For the text-containing cell, return its midpoint in (x, y) coordinate format. 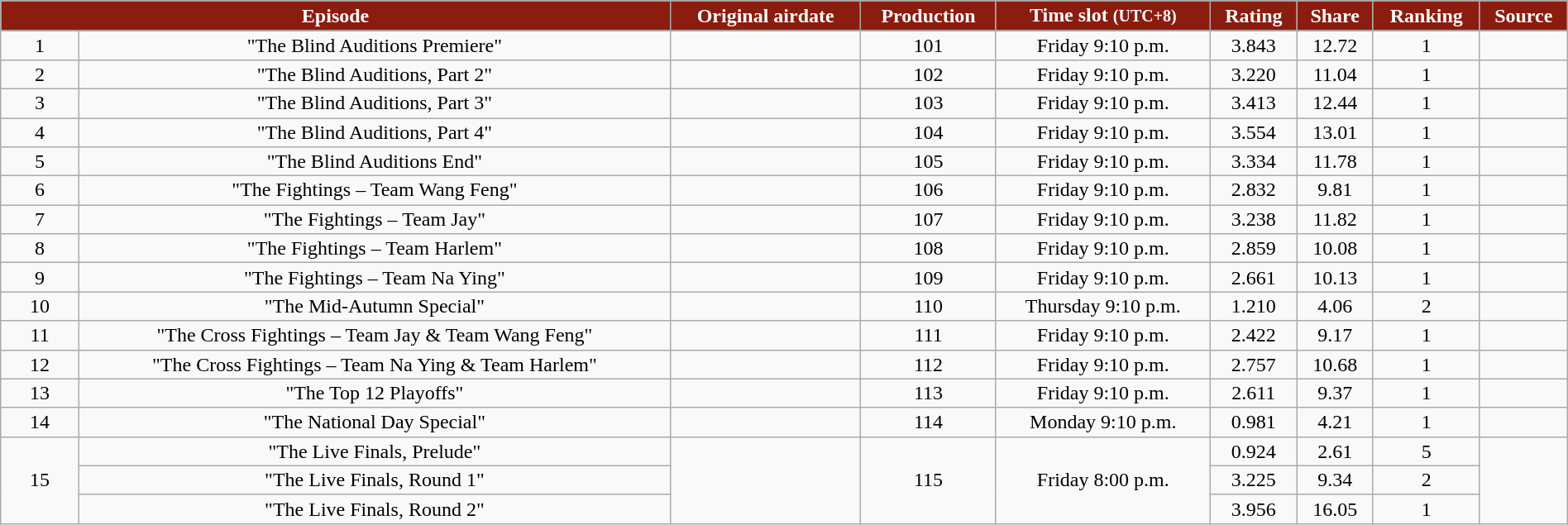
9 (40, 278)
"The Blind Auditions, Part 3" (374, 103)
Friday 8:00 p.m. (1103, 480)
"The Live Finals, Prelude" (374, 451)
111 (928, 336)
"The National Day Special" (374, 422)
"The Top 12 Playoffs" (374, 394)
"The Blind Auditions, Part 4" (374, 132)
Thursday 9:10 p.m. (1103, 306)
2.832 (1254, 190)
3.238 (1254, 220)
115 (928, 480)
"The Live Finals, Round 1" (374, 480)
4.06 (1335, 306)
10.68 (1335, 364)
Rating (1254, 17)
"The Fightings – Team Harlem" (374, 248)
2.661 (1254, 278)
11 (40, 336)
"The Blind Auditions End" (374, 162)
107 (928, 220)
1.210 (1254, 306)
2.611 (1254, 394)
113 (928, 394)
103 (928, 103)
2.859 (1254, 248)
9.34 (1335, 480)
6 (40, 190)
3.225 (1254, 480)
4 (40, 132)
2.422 (1254, 336)
11.82 (1335, 220)
11.04 (1335, 74)
0.981 (1254, 422)
3.334 (1254, 162)
4.21 (1335, 422)
108 (928, 248)
112 (928, 364)
110 (928, 306)
Monday 9:10 p.m. (1103, 422)
Episode (336, 17)
7 (40, 220)
"The Cross Fightings – Team Jay & Team Wang Feng" (374, 336)
14 (40, 422)
9.37 (1335, 394)
"The Cross Fightings – Team Na Ying & Team Harlem" (374, 364)
Ranking (1426, 17)
9.81 (1335, 190)
13.01 (1335, 132)
102 (928, 74)
3.843 (1254, 45)
16.05 (1335, 509)
106 (928, 190)
"The Blind Auditions, Part 2" (374, 74)
"The Fightings – Team Wang Feng" (374, 190)
3.413 (1254, 103)
8 (40, 248)
105 (928, 162)
12.72 (1335, 45)
13 (40, 394)
Source (1523, 17)
2.61 (1335, 451)
0.924 (1254, 451)
3.956 (1254, 509)
Share (1335, 17)
104 (928, 132)
11.78 (1335, 162)
"The Mid-Autumn Special" (374, 306)
2.757 (1254, 364)
12 (40, 364)
"The Blind Auditions Premiere" (374, 45)
9.17 (1335, 336)
10 (40, 306)
101 (928, 45)
Original airdate (766, 17)
12.44 (1335, 103)
10.08 (1335, 248)
"The Fightings – Team Jay" (374, 220)
3 (40, 103)
114 (928, 422)
3.554 (1254, 132)
Time slot (UTC+8) (1103, 17)
15 (40, 480)
3.220 (1254, 74)
Production (928, 17)
10.13 (1335, 278)
"The Fightings – Team Na Ying" (374, 278)
"The Live Finals, Round 2" (374, 509)
109 (928, 278)
